Extract the (x, y) coordinate from the center of the cell holding the provided text.  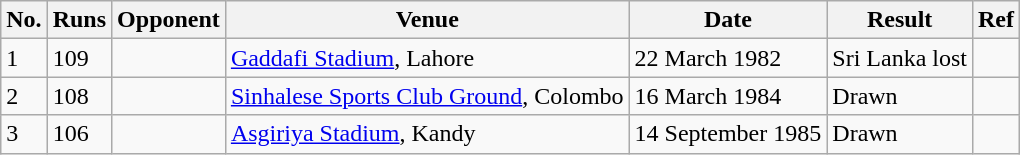
1 (24, 58)
Sri Lanka lost (900, 58)
22 March 1982 (728, 58)
Gaddafi Stadium, Lahore (427, 58)
Date (728, 20)
No. (24, 20)
Asgiriya Stadium, Kandy (427, 134)
Ref (996, 20)
Venue (427, 20)
Opponent (169, 20)
108 (79, 96)
14 September 1985 (728, 134)
Runs (79, 20)
3 (24, 134)
Result (900, 20)
Sinhalese Sports Club Ground, Colombo (427, 96)
106 (79, 134)
2 (24, 96)
109 (79, 58)
16 March 1984 (728, 96)
